Detect which cell encompasses the target text, then output its [x, y] center coordinate. 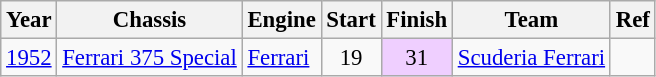
Chassis [150, 20]
Ferrari 375 Special [150, 58]
Start [351, 20]
31 [416, 58]
Ferrari [282, 58]
Team [531, 20]
19 [351, 58]
Ref [632, 20]
1952 [29, 58]
Scuderia Ferrari [531, 58]
Finish [416, 20]
Year [29, 20]
Engine [282, 20]
